Detect which cell encompasses the target text, then output its (X, Y) center coordinate. 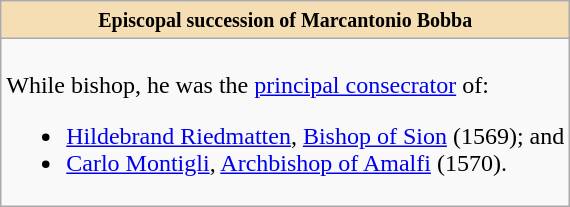
Episcopal succession of Marcantonio Bobba (286, 20)
While bishop, he was the principal consecrator of:Hildebrand Riedmatten, Bishop of Sion (1569); andCarlo Montigli, Archbishop of Amalfi (1570). (286, 122)
